Capture the cell that displays the provided text and extract its (x, y) central coordinate. 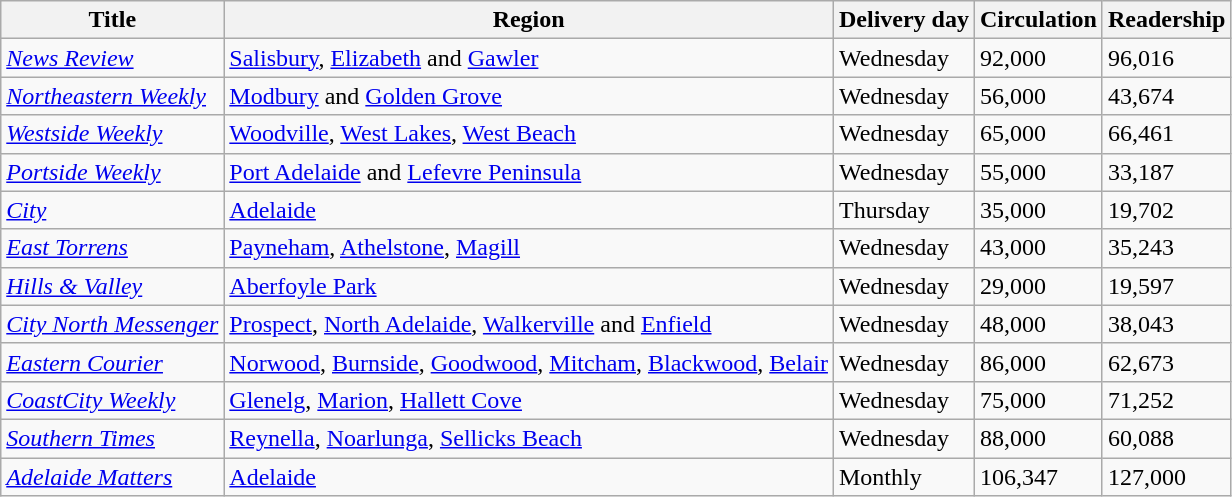
48,000 (1039, 324)
29,000 (1039, 286)
Glenelg, Marion, Hallett Cove (529, 400)
Readership (1166, 20)
Delivery day (904, 20)
Adelaide Matters (112, 477)
Payneham, Athelstone, Magill (529, 248)
East Torrens (112, 248)
127,000 (1166, 477)
Portside Weekly (112, 172)
96,016 (1166, 58)
Circulation (1039, 20)
66,461 (1166, 134)
Eastern Courier (112, 362)
33,187 (1166, 172)
56,000 (1039, 96)
92,000 (1039, 58)
News Review (112, 58)
43,000 (1039, 248)
71,252 (1166, 400)
Region (529, 20)
106,347 (1039, 477)
Westside Weekly (112, 134)
65,000 (1039, 134)
60,088 (1166, 438)
Southern Times (112, 438)
Woodville, West Lakes, West Beach (529, 134)
55,000 (1039, 172)
Modbury and Golden Grove (529, 96)
Hills & Valley (112, 286)
Reynella, Noarlunga, Sellicks Beach (529, 438)
43,674 (1166, 96)
35,000 (1039, 210)
19,597 (1166, 286)
City (112, 210)
Norwood, Burnside, Goodwood, Mitcham, Blackwood, Belair (529, 362)
Salisbury, Elizabeth and Gawler (529, 58)
Title (112, 20)
CoastCity Weekly (112, 400)
Thursday (904, 210)
Aberfoyle Park (529, 286)
City North Messenger (112, 324)
19,702 (1166, 210)
86,000 (1039, 362)
62,673 (1166, 362)
Prospect, North Adelaide, Walkerville and Enfield (529, 324)
75,000 (1039, 400)
Monthly (904, 477)
Northeastern Weekly (112, 96)
Port Adelaide and Lefevre Peninsula (529, 172)
88,000 (1039, 438)
38,043 (1166, 324)
35,243 (1166, 248)
